Provide the (x, y) coordinate of the cell's center where the given text is located.  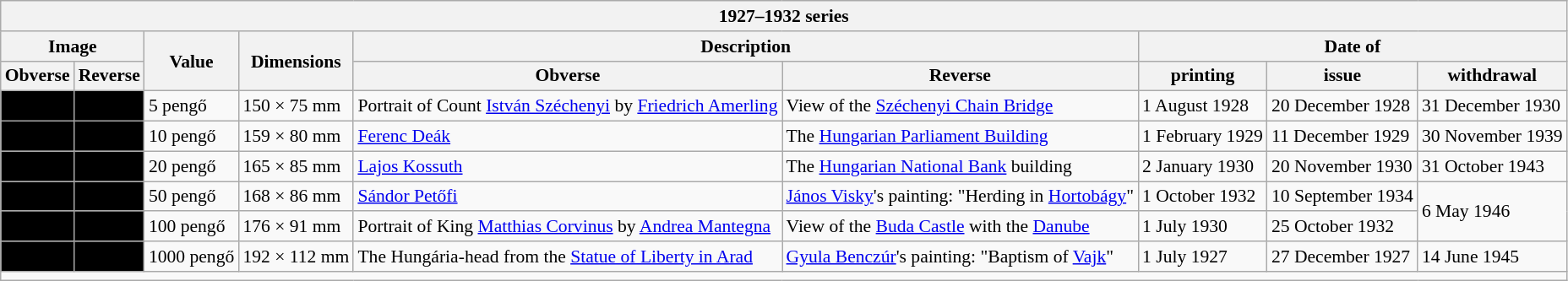
100 pengő (191, 227)
30 November 1939 (1492, 137)
27 December 1927 (1342, 257)
Portrait of King Matthias Corvinus by Andrea Mantegna (568, 227)
168 × 86 mm (296, 197)
150 × 75 mm (296, 106)
The Hungarian Parliament Building (961, 137)
31 October 1943 (1492, 166)
Description (745, 46)
View of the Buda Castle with the Danube (961, 227)
6 May 1946 (1492, 211)
20 December 1928 (1342, 106)
25 October 1932 (1342, 227)
1 October 1932 (1203, 197)
192 × 112 mm (296, 257)
1 July 1927 (1203, 257)
176 × 91 mm (296, 227)
1 August 1928 (1203, 106)
Gyula Benczúr's painting: "Baptism of Vajk" (961, 257)
Sándor Petőfi (568, 197)
31 December 1930 (1492, 106)
János Visky's painting: "Herding in Hortobágy" (961, 197)
159 × 80 mm (296, 137)
10 September 1934 (1342, 197)
The Hungarian National Bank building (961, 166)
165 × 85 mm (296, 166)
Ferenc Deák (568, 137)
Date of (1353, 46)
View of the Széchenyi Chain Bridge (961, 106)
10 pengő (191, 137)
20 pengő (191, 166)
Image (73, 46)
withdrawal (1492, 76)
Dimensions (296, 61)
1000 pengő (191, 257)
1 July 1930 (1203, 227)
2 January 1930 (1203, 166)
Portrait of Count István Széchenyi by Friedrich Amerling (568, 106)
11 December 1929 (1342, 137)
issue (1342, 76)
Value (191, 61)
printing (1203, 76)
Lajos Kossuth (568, 166)
14 June 1945 (1492, 257)
The Hungária-head from the Statue of Liberty in Arad (568, 257)
20 November 1930 (1342, 166)
1927–1932 series (784, 16)
5 pengő (191, 106)
50 pengő (191, 197)
1 February 1929 (1203, 137)
